Determine the (x, y) coordinate at the center of the cell enclosing the given text.  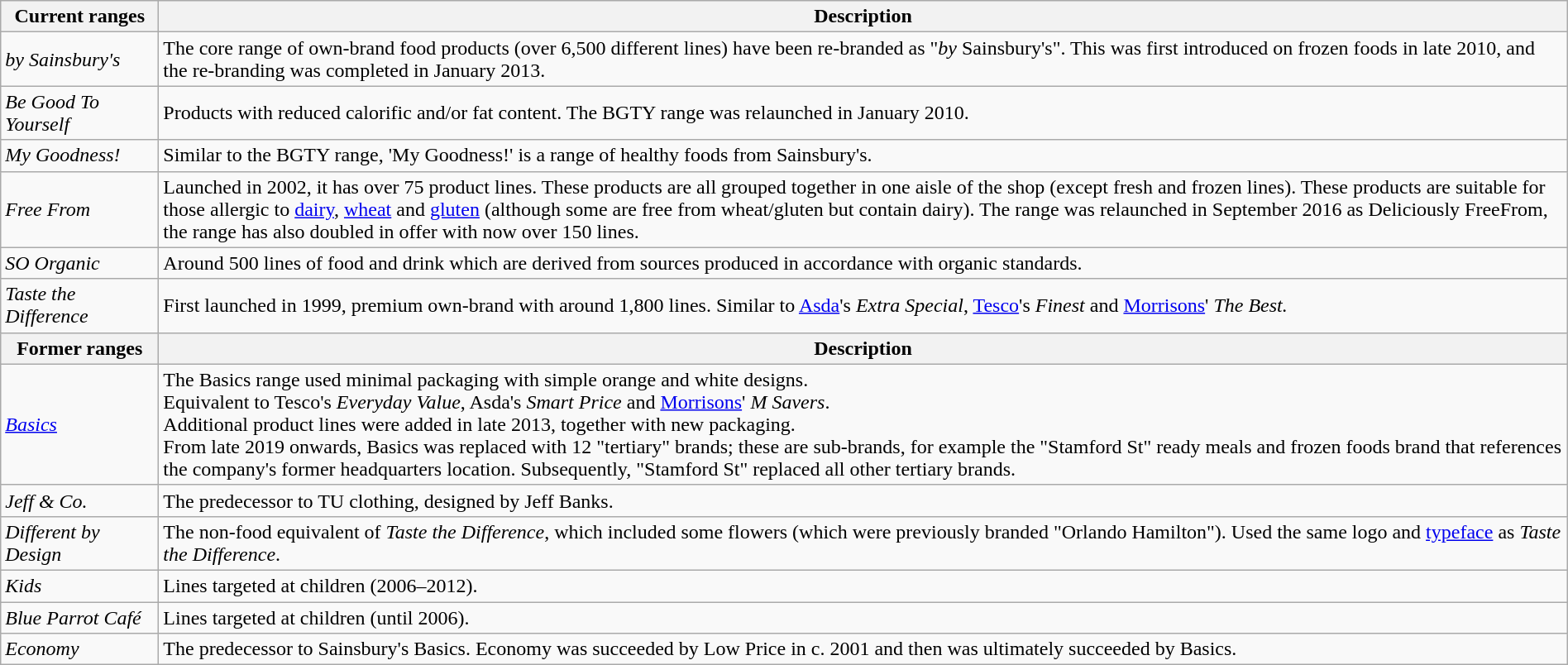
Free From (79, 209)
Lines targeted at children (2006–2012). (863, 586)
Be Good To Yourself (79, 112)
Former ranges (79, 348)
Basics (79, 424)
Jeff & Co. (79, 500)
First launched in 1999, premium own-brand with around 1,800 lines. Similar to Asda's Extra Special, Tesco's Finest and Morrisons' The Best. (863, 306)
by Sainsbury's (79, 60)
My Goodness! (79, 155)
Different by Design (79, 543)
Current ranges (79, 17)
Similar to the BGTY range, 'My Goodness!' is a range of healthy foods from Sainsbury's. (863, 155)
Lines targeted at children (until 2006). (863, 618)
SO Organic (79, 263)
Kids (79, 586)
The predecessor to TU clothing, designed by Jeff Banks. (863, 500)
Taste the Difference (79, 306)
The predecessor to Sainsbury's Basics. Economy was succeeded by Low Price in c. 2001 and then was ultimately succeeded by Basics. (863, 649)
Around 500 lines of food and drink which are derived from sources produced in accordance with organic standards. (863, 263)
Blue Parrot Café (79, 618)
Products with reduced calorific and/or fat content. The BGTY range was relaunched in January 2010. (863, 112)
Economy (79, 649)
